Find where the given text appears and provide that cell's center as [x, y] coordinate. 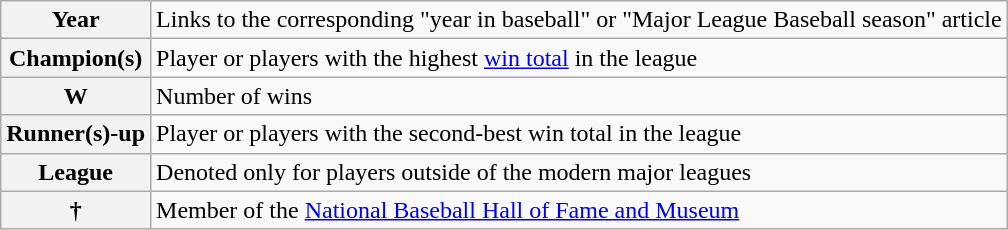
Member of the National Baseball Hall of Fame and Museum [580, 210]
† [76, 210]
Player or players with the second-best win total in the league [580, 134]
Number of wins [580, 96]
Runner(s)-up [76, 134]
Year [76, 20]
Champion(s) [76, 58]
Player or players with the highest win total in the league [580, 58]
Links to the corresponding "year in baseball" or "Major League Baseball season" article [580, 20]
W [76, 96]
League [76, 172]
Denoted only for players outside of the modern major leagues [580, 172]
